Locate the cell with the specified text and output its (X, Y) center coordinate. 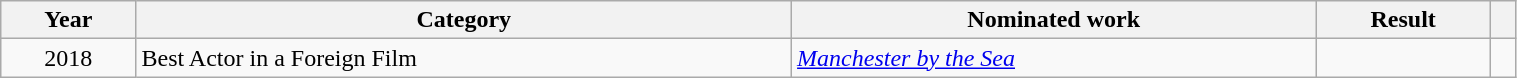
Result (1404, 20)
2018 (68, 58)
Category (464, 20)
Nominated work (1054, 20)
Manchester by the Sea (1054, 58)
Best Actor in a Foreign Film (464, 58)
Year (68, 20)
